Find where the given text appears and provide that cell's center as (x, y) coordinate. 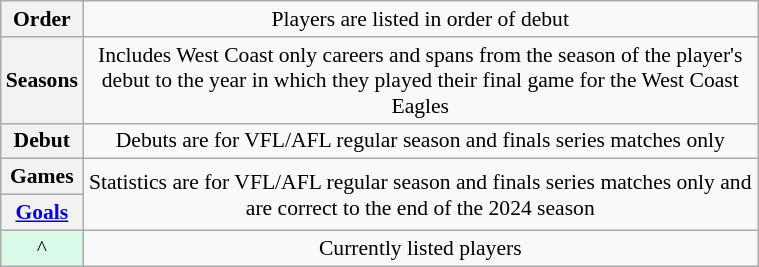
Players are listed in order of debut (420, 19)
Statistics are for VFL/AFL regular season and finals series matches only and are correct to the end of the 2024 season (420, 194)
Order (42, 19)
Currently listed players (420, 248)
Debut (42, 141)
Debuts are for VFL/AFL regular season and finals series matches only (420, 141)
Seasons (42, 80)
Goals (42, 213)
^ (42, 248)
Games (42, 177)
